Identify which cell holds the provided text, then report its (X, Y) central coordinate. 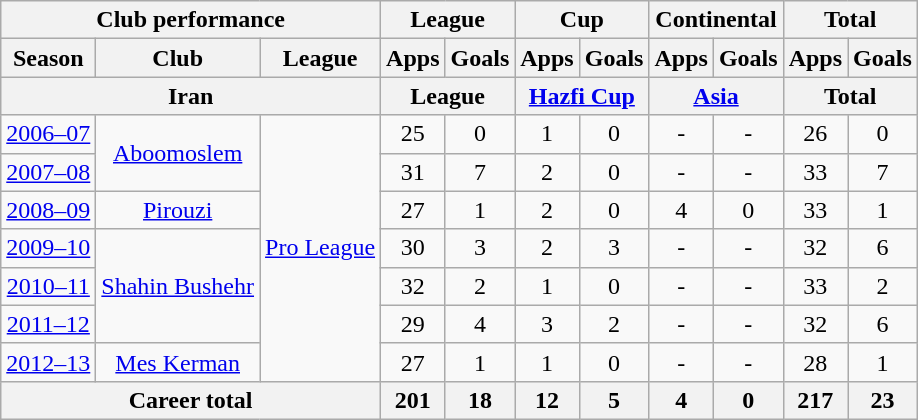
217 (815, 400)
Season (48, 58)
2011–12 (48, 324)
28 (815, 362)
29 (413, 324)
Iran (191, 96)
31 (413, 172)
18 (480, 400)
Club performance (191, 20)
5 (614, 400)
201 (413, 400)
Asia (716, 96)
Hazfi Cup (582, 96)
Aboomoslem (178, 153)
Career total (191, 400)
2008–09 (48, 210)
25 (413, 134)
2010–11 (48, 286)
Pro League (320, 248)
2006–07 (48, 134)
23 (883, 400)
Continental (716, 20)
Mes Kerman (178, 362)
2007–08 (48, 172)
Shahin Bushehr (178, 286)
30 (413, 248)
26 (815, 134)
Cup (582, 20)
Club (178, 58)
2009–10 (48, 248)
12 (547, 400)
2012–13 (48, 362)
Pirouzi (178, 210)
